Capture the cell that displays the provided text and extract its [X, Y] central coordinate. 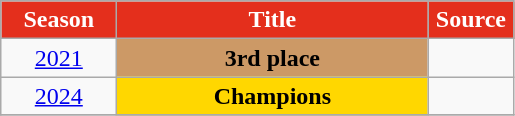
2024 [59, 96]
Title [272, 20]
Source [471, 20]
3rd place [272, 58]
Season [59, 20]
Champions [272, 96]
2021 [59, 58]
